Output the [x, y] coordinate of the center of the cell containing the given text.  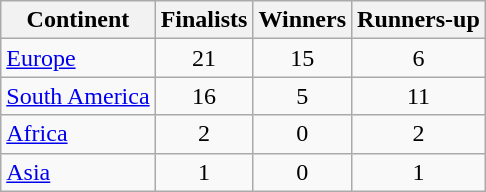
Finalists [204, 20]
Europe [78, 58]
Continent [78, 20]
11 [419, 96]
Africa [78, 134]
15 [302, 58]
6 [419, 58]
21 [204, 58]
Asia [78, 172]
5 [302, 96]
South America [78, 96]
Runners-up [419, 20]
16 [204, 96]
Winners [302, 20]
